Detect which cell encompasses the target text, then output its [x, y] center coordinate. 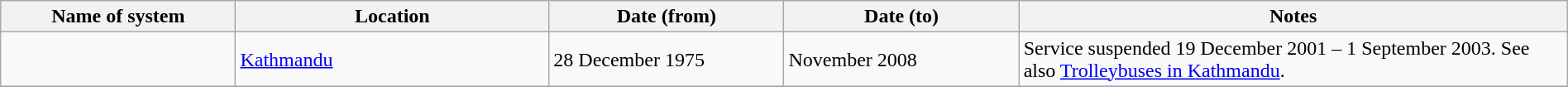
Date (to) [901, 17]
Notes [1293, 17]
Date (from) [667, 17]
November 2008 [901, 60]
28 December 1975 [667, 60]
Kathmandu [392, 60]
Name of system [118, 17]
Service suspended 19 December 2001 – 1 September 2003. See also Trolleybuses in Kathmandu. [1293, 60]
Location [392, 17]
